From the cell containing the given text, extract its center point as [X, Y] coordinate. 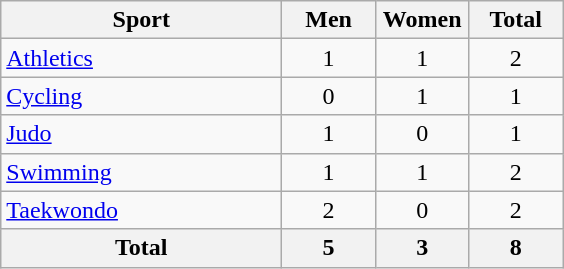
Athletics [142, 58]
Cycling [142, 96]
Swimming [142, 172]
Sport [142, 20]
Judo [142, 134]
Women [422, 20]
3 [422, 248]
Taekwondo [142, 210]
Men [329, 20]
8 [516, 248]
5 [329, 248]
